Output the [x, y] coordinate of the center of the cell containing the given text.  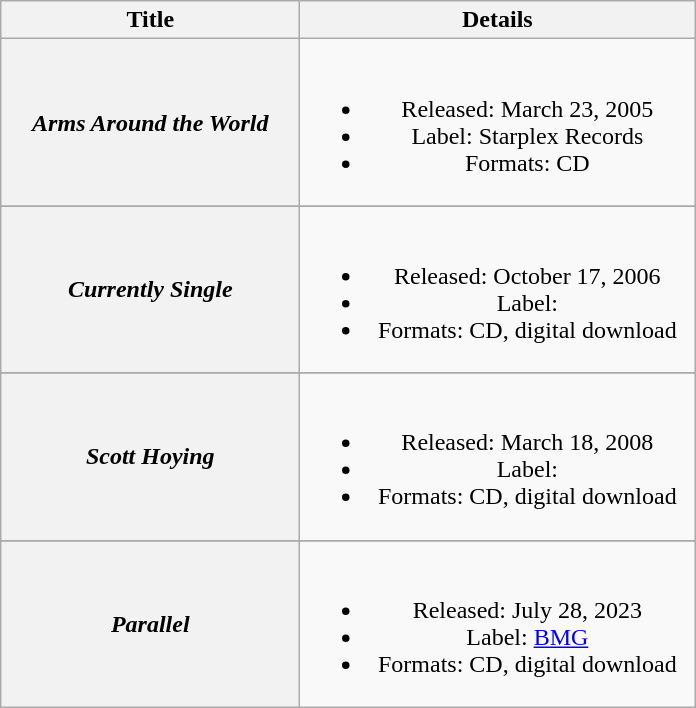
Parallel [150, 624]
Title [150, 20]
Released: July 28, 2023Label: BMGFormats: CD, digital download [498, 624]
Currently Single [150, 290]
Released: March 18, 2008Label:Formats: CD, digital download [498, 456]
Details [498, 20]
Released: March 23, 2005Label: Starplex RecordsFormats: CD [498, 122]
Scott Hoying [150, 456]
Arms Around the World [150, 122]
Released: October 17, 2006Label:Formats: CD, digital download [498, 290]
